Identify which cell holds the provided text, then report its [x, y] central coordinate. 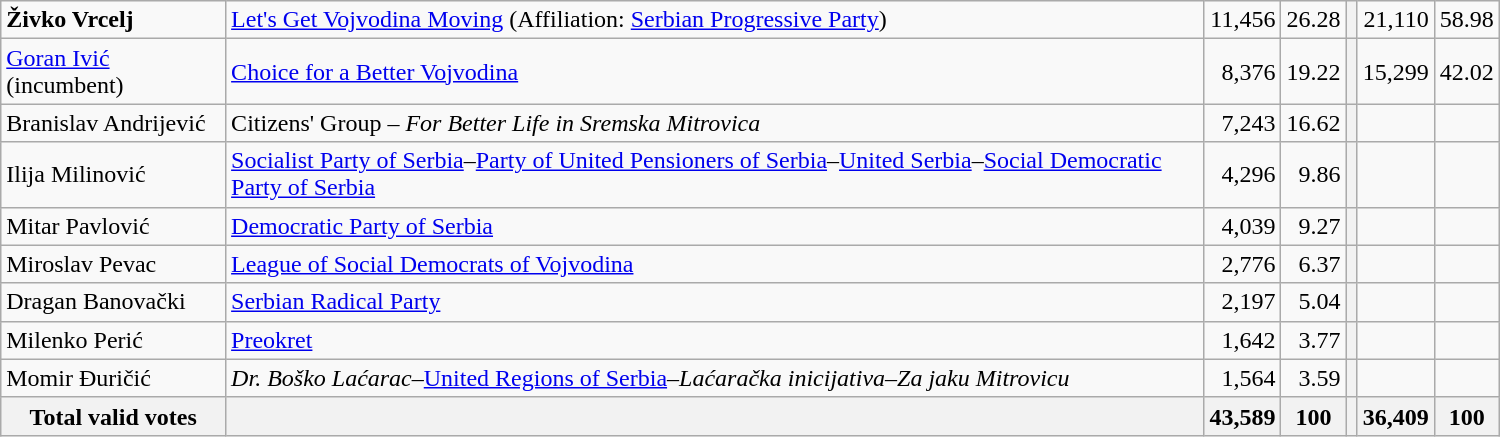
43,589 [1242, 416]
Dr. Boško Laćarac–United Regions of Serbia–Laćaračka inicijativa–Za jaku Mitrovicu [715, 378]
19.22 [1314, 72]
Momir Đuričić [114, 378]
Branislav Andrijević [114, 123]
Dragan Banovački [114, 302]
2,197 [1242, 302]
Mitar Pavlović [114, 226]
4,296 [1242, 174]
11,456 [1242, 20]
21,110 [1396, 20]
Milenko Perić [114, 340]
9.27 [1314, 226]
Democratic Party of Serbia [715, 226]
1,564 [1242, 378]
Miroslav Pevac [114, 264]
5.04 [1314, 302]
Goran Ivić (incumbent) [114, 72]
Socialist Party of Serbia–Party of United Pensioners of Serbia–United Serbia–Social Democratic Party of Serbia [715, 174]
Ilija Milinović [114, 174]
58.98 [1466, 20]
League of Social Democrats of Vojvodina [715, 264]
7,243 [1242, 123]
Total valid votes [114, 416]
36,409 [1396, 416]
2,776 [1242, 264]
Preokret [715, 340]
3.77 [1314, 340]
Živko Vrcelj [114, 20]
42.02 [1466, 72]
3.59 [1314, 378]
Serbian Radical Party [715, 302]
1,642 [1242, 340]
Citizens' Group – For Better Life in Sremska Mitrovica [715, 123]
16.62 [1314, 123]
6.37 [1314, 264]
26.28 [1314, 20]
9.86 [1314, 174]
15,299 [1396, 72]
4,039 [1242, 226]
Choice for a Better Vojvodina [715, 72]
Let's Get Vojvodina Moving (Affiliation: Serbian Progressive Party) [715, 20]
8,376 [1242, 72]
